Return (x, y) of the center of cell containing provided text 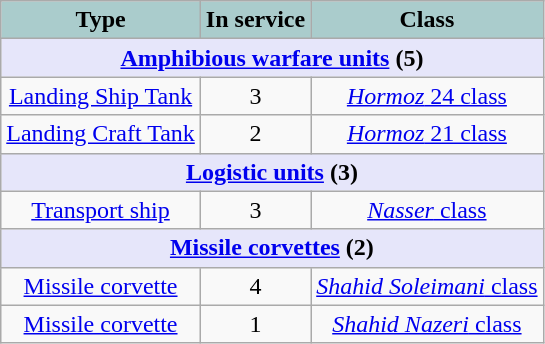
Hormoz 24 class (427, 96)
4 (255, 286)
In service (255, 20)
Hormoz 21 class (427, 134)
Landing Craft Tank (101, 134)
Transport ship (101, 210)
Nasser class (427, 210)
Missile corvettes (2) (272, 248)
Logistic units (3) (272, 172)
Class (427, 20)
Type (101, 20)
Shahid Nazeri class (427, 324)
2 (255, 134)
Landing Ship Tank (101, 96)
Amphibious warfare units (5) (272, 58)
1 (255, 324)
Shahid Soleimani class (427, 286)
